Return the [X, Y] coordinate for the center point of the cell that contains the specified text.  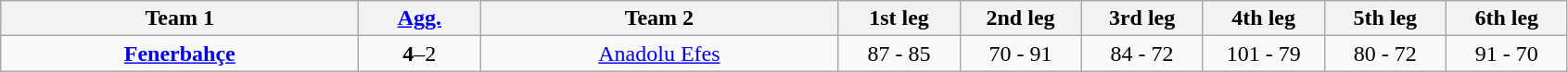
84 - 72 [1142, 54]
91 - 70 [1506, 54]
Anadolu Efes [659, 54]
Team 1 [180, 18]
Team 2 [659, 18]
80 - 72 [1385, 54]
2nd leg [1020, 18]
5th leg [1385, 18]
87 - 85 [899, 54]
1st leg [899, 18]
6th leg [1506, 18]
4th leg [1263, 18]
101 - 79 [1263, 54]
3rd leg [1142, 18]
70 - 91 [1020, 54]
Agg. [419, 18]
4–2 [419, 54]
Fenerbahçe [180, 54]
